Extract the (x, y) coordinate from the center of the cell holding the provided text.  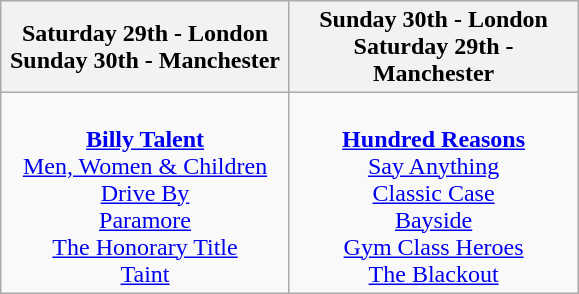
Sunday 30th - LondonSaturday 29th - Manchester (434, 47)
Billy Talent Men, Women & Children Drive By Paramore The Honorary Title Taint (146, 193)
Saturday 29th - LondonSunday 30th - Manchester (146, 47)
Hundred Reasons Say Anything Classic Case Bayside Gym Class Heroes The Blackout (434, 193)
